Detect which cell encompasses the target text, then output its [x, y] center coordinate. 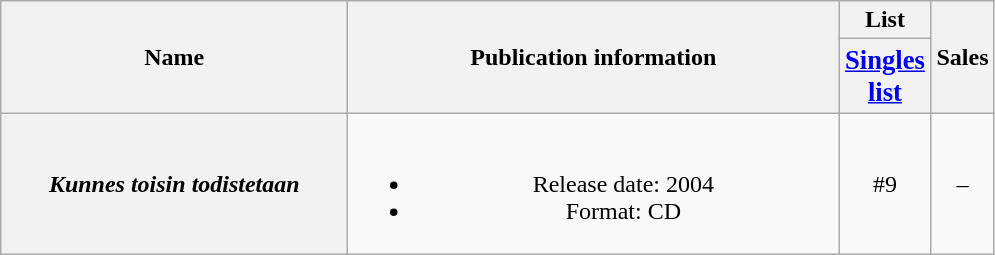
– [962, 184]
Name [174, 58]
Sales [962, 58]
Publication information [594, 58]
Release date: 2004Format: CD [594, 184]
Kunnes toisin todistetaan [174, 184]
#9 [885, 184]
List [885, 20]
Singles list [885, 76]
